Return the [X, Y] coordinate for the center point of the cell that contains the specified text.  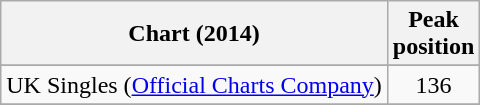
Chart (2014) [194, 34]
136 [433, 85]
UK Singles (Official Charts Company) [194, 85]
Peakposition [433, 34]
